Extract the [X, Y] coordinate from the center of the cell holding the provided text.  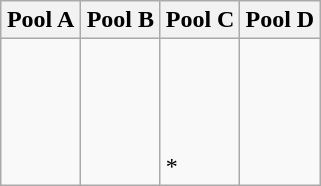
Pool C [200, 20]
* [200, 112]
Pool D [280, 20]
Pool B [120, 20]
Pool A [41, 20]
